Output the (X, Y) coordinate of the center of the cell containing the given text.  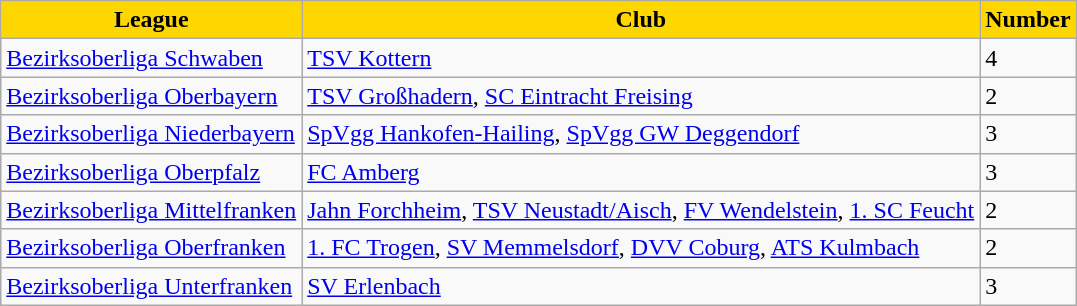
Bezirksoberliga Oberfranken (152, 248)
Bezirksoberliga Mittelfranken (152, 210)
1. FC Trogen, SV Memmelsdorf, DVV Coburg, ATS Kulmbach (641, 248)
FC Amberg (641, 172)
Bezirksoberliga Unterfranken (152, 286)
TSV Großhadern, SC Eintracht Freising (641, 96)
SpVgg Hankofen-Hailing, SpVgg GW Deggendorf (641, 134)
Jahn Forchheim, TSV Neustadt/Aisch, FV Wendelstein, 1. SC Feucht (641, 210)
League (152, 20)
Number (1028, 20)
4 (1028, 58)
SV Erlenbach (641, 286)
Bezirksoberliga Niederbayern (152, 134)
Club (641, 20)
Bezirksoberliga Oberpfalz (152, 172)
Bezirksoberliga Oberbayern (152, 96)
TSV Kottern (641, 58)
Bezirksoberliga Schwaben (152, 58)
